Provide the (x, y) coordinate of the cell's center where the given text is located.  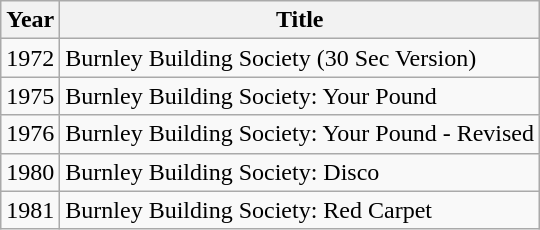
Burnley Building Society (30 Sec Version) (300, 58)
Burnley Building Society: Your Pound - Revised (300, 134)
1976 (30, 134)
1980 (30, 172)
Burnley Building Society: Your Pound (300, 96)
Burnley Building Society: Red Carpet (300, 210)
Title (300, 20)
Year (30, 20)
1972 (30, 58)
1975 (30, 96)
Burnley Building Society: Disco (300, 172)
1981 (30, 210)
